Capture the cell that displays the provided text and extract its (x, y) central coordinate. 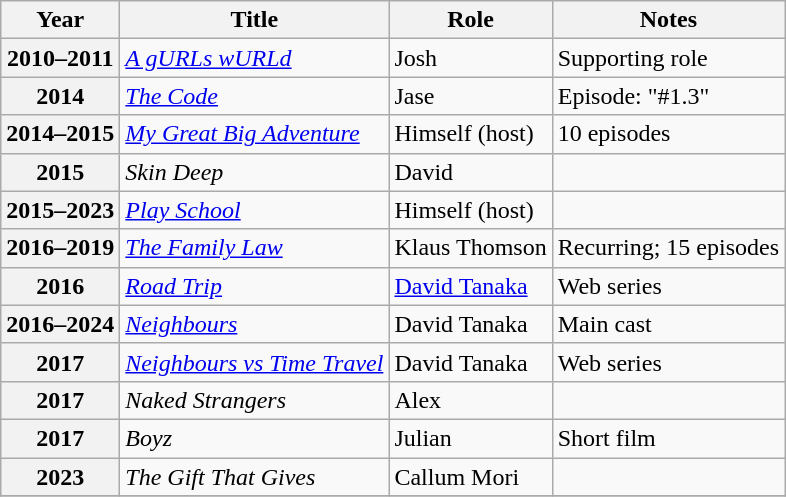
2014–2015 (60, 134)
Road Trip (254, 286)
Klaus Thomson (470, 248)
The Family Law (254, 248)
2023 (60, 477)
Skin Deep (254, 172)
Year (60, 20)
Title (254, 20)
Short film (668, 438)
Boyz (254, 438)
Neighbours (254, 324)
The Gift That Gives (254, 477)
Episode: "#1.3" (668, 96)
Supporting role (668, 58)
David (470, 172)
Naked Strangers (254, 400)
Play School (254, 210)
My Great Big Adventure (254, 134)
The Code (254, 96)
2010–2011 (60, 58)
Callum Mori (470, 477)
Neighbours vs Time Travel (254, 362)
Jase (470, 96)
Notes (668, 20)
2016 (60, 286)
2015 (60, 172)
Main cast (668, 324)
2016–2019 (60, 248)
Julian (470, 438)
Alex (470, 400)
Recurring; 15 episodes (668, 248)
2015–2023 (60, 210)
A gURLs wURLd (254, 58)
2014 (60, 96)
Josh (470, 58)
2016–2024 (60, 324)
Role (470, 20)
10 episodes (668, 134)
